Identify which cell holds the provided text, then report its (x, y) central coordinate. 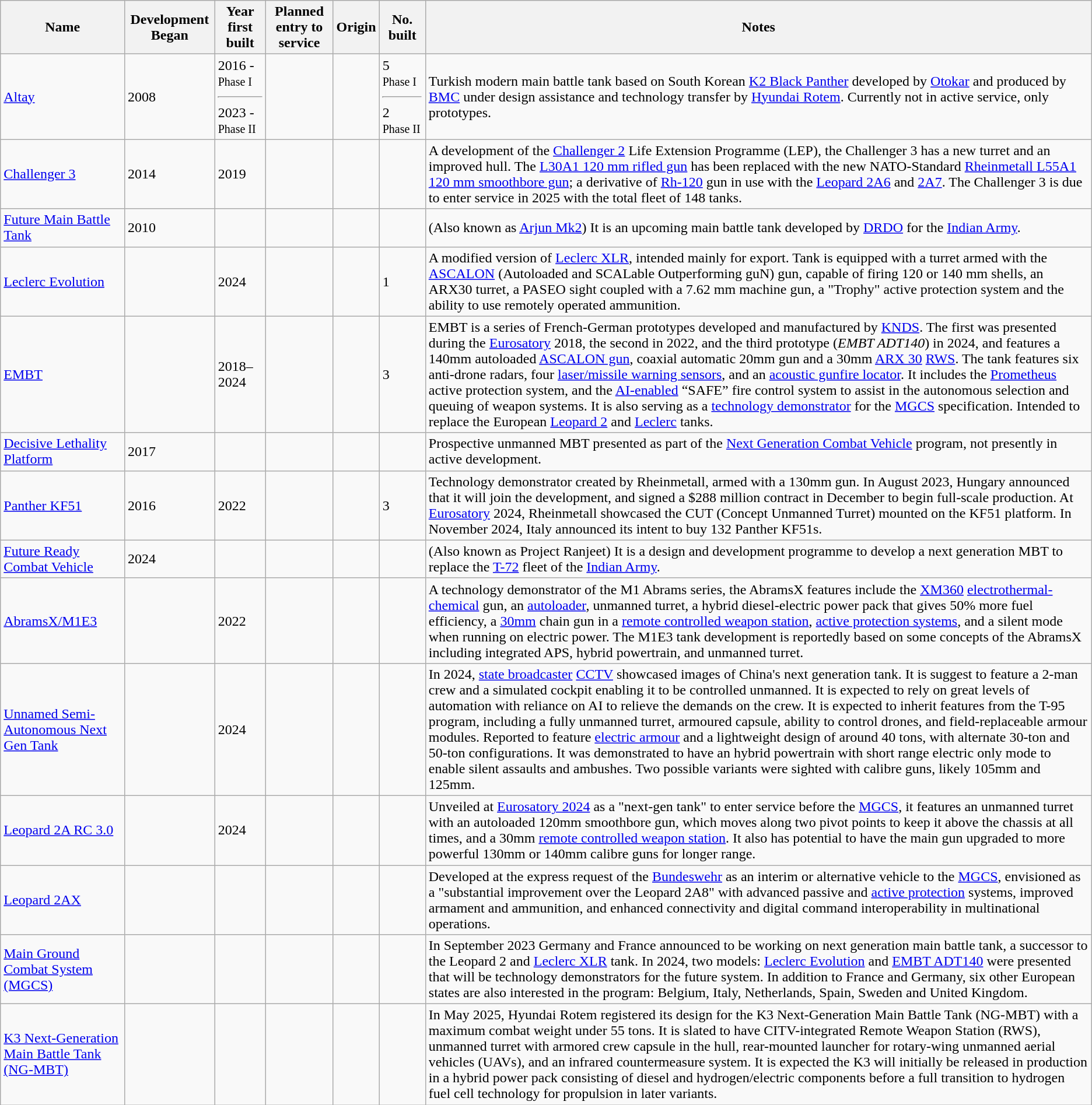
Notes (758, 27)
2008 (170, 97)
Unnamed Semi-Autonomous Next Gen Tank (63, 729)
Leopard 2A RC 3.0 (63, 830)
2019 (240, 174)
2017 (170, 451)
2016 - Phase I2023 - Phase II (240, 97)
2010 (170, 227)
Planned entry to service (299, 27)
5 Phase I2 Phase II (402, 97)
Future Main Battle Tank (63, 227)
Decisive Lethality Platform (63, 451)
2014 (170, 174)
K3 Next-Generation Main Battle Tank (NG-MBT) (63, 1054)
Panther KF51 (63, 505)
2016 (170, 505)
Origin (356, 27)
No. built (402, 27)
Year first built (240, 27)
EMBT (63, 374)
Leclerc Evolution (63, 281)
Future Ready Combat Vehicle (63, 559)
2018–2024 (240, 374)
Main Ground Combat System (MGCS) (63, 969)
(Also known as Arjun Mk2) It is an upcoming main battle tank developed by DRDO for the Indian Army. (758, 227)
Prospective unmanned MBT presented as part of the Next Generation Combat Vehicle program, not presently in active development. (758, 451)
AbramsX/M1E3 (63, 620)
Leopard 2AX (63, 900)
1 (402, 281)
Name (63, 27)
Altay (63, 97)
Challenger 3 (63, 174)
Development Began (170, 27)
